Identify which cell holds the provided text, then report its (X, Y) central coordinate. 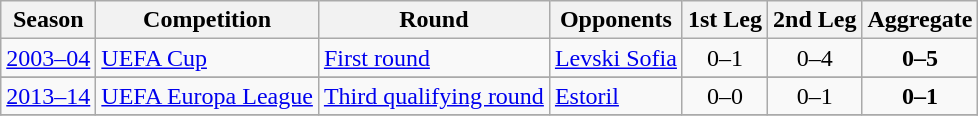
0–4 (815, 58)
2003–04 (48, 58)
Levski Sofia (616, 58)
Round (434, 20)
Opponents (616, 20)
Third qualifying round (434, 96)
Competition (208, 20)
0–5 (920, 58)
1st Leg (724, 20)
First round (434, 58)
Estoril (616, 96)
UEFA Europa League (208, 96)
UEFA Cup (208, 58)
2nd Leg (815, 20)
2013–14 (48, 96)
Season (48, 20)
Aggregate (920, 20)
0–0 (724, 96)
